Locate the cell with the specified text and output its [x, y] center coordinate. 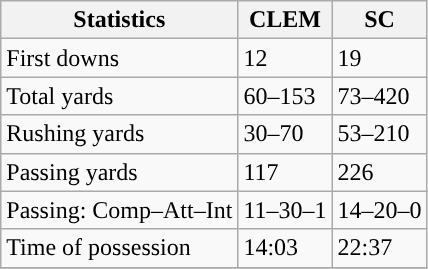
SC [380, 20]
12 [285, 58]
CLEM [285, 20]
30–70 [285, 134]
11–30–1 [285, 210]
Total yards [120, 96]
19 [380, 58]
22:37 [380, 248]
73–420 [380, 96]
60–153 [285, 96]
Statistics [120, 20]
Rushing yards [120, 134]
Passing yards [120, 172]
Passing: Comp–Att–Int [120, 210]
117 [285, 172]
14–20–0 [380, 210]
14:03 [285, 248]
First downs [120, 58]
Time of possession [120, 248]
226 [380, 172]
53–210 [380, 134]
